Locate the cell with the specified text and output its [X, Y] center coordinate. 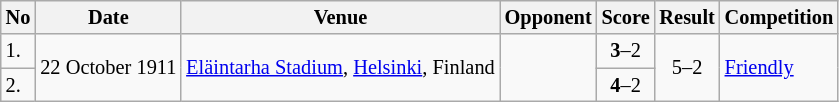
4–2 [626, 85]
Score [626, 17]
Result [688, 17]
5–2 [688, 68]
22 October 1911 [108, 68]
Competition [779, 17]
No [18, 17]
3–2 [626, 51]
2. [18, 85]
Friendly [779, 68]
Opponent [548, 17]
1. [18, 51]
Date [108, 17]
Venue [340, 17]
Eläintarha Stadium, Helsinki, Finland [340, 68]
